Scan for the cell matching the given text and deliver its [x, y] coordinate at center. 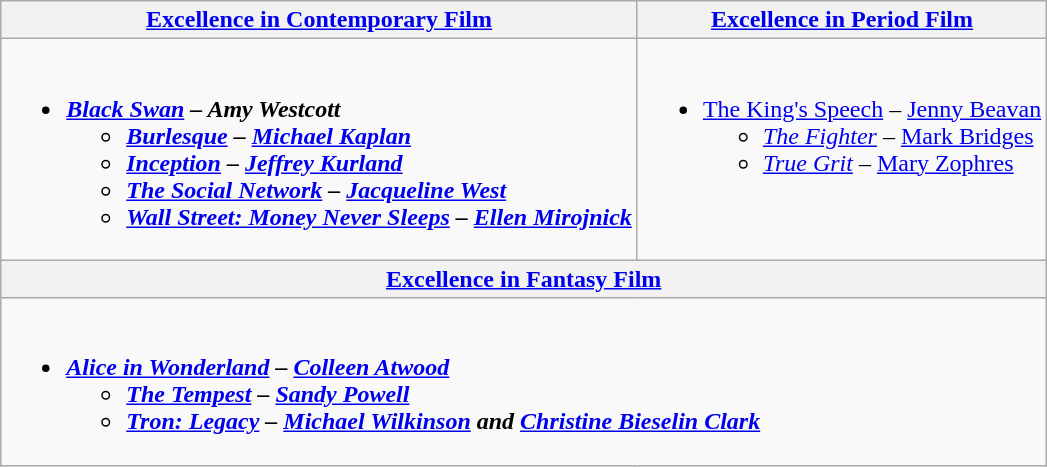
Excellence in Fantasy Film [524, 279]
Excellence in Period Film [842, 20]
Alice in Wonderland – Colleen AtwoodThe Tempest – Sandy PowellTron: Legacy – Michael Wilkinson and Christine Bieselin Clark [524, 382]
Excellence in Contemporary Film [320, 20]
The King's Speech – Jenny BeavanThe Fighter – Mark BridgesTrue Grit – Mary Zophres [842, 150]
